Determine the [X, Y] coordinate at the center of the cell enclosing the given text.  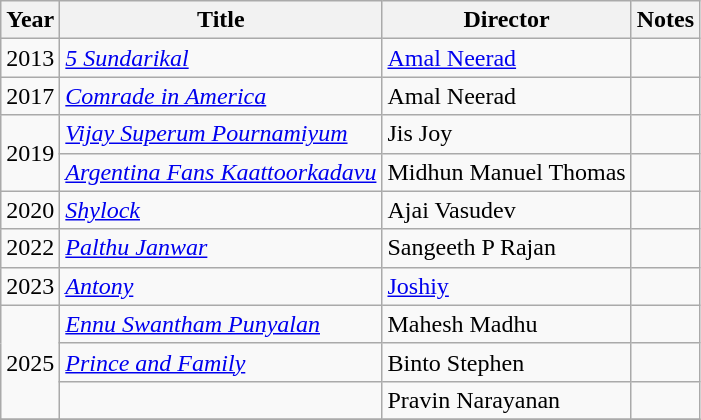
Ennu Swantham Punyalan [221, 324]
Year [30, 20]
Pravin Narayanan [506, 400]
2023 [30, 286]
Antony [221, 286]
Ajai Vasudev [506, 210]
Prince and Family [221, 362]
2025 [30, 362]
5 Sundarikal [221, 58]
Argentina Fans Kaattoorkadavu [221, 172]
Notes [665, 20]
2019 [30, 153]
2022 [30, 248]
Midhun Manuel Thomas [506, 172]
Binto Stephen [506, 362]
Title [221, 20]
Jis Joy [506, 134]
2013 [30, 58]
2017 [30, 96]
Palthu Janwar [221, 248]
2020 [30, 210]
Comrade in America [221, 96]
Vijay Superum Pournamiyum [221, 134]
Director [506, 20]
Joshiy [506, 286]
Mahesh Madhu [506, 324]
Sangeeth P Rajan [506, 248]
Shylock [221, 210]
